Detect which cell encompasses the target text, then output its (X, Y) center coordinate. 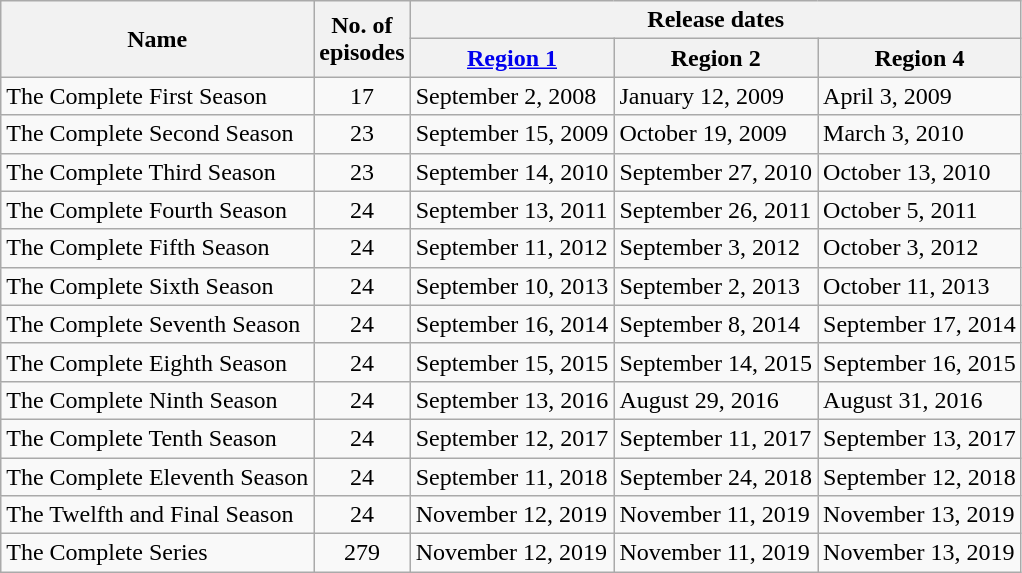
March 3, 2010 (920, 134)
Release dates (716, 20)
The Complete Sixth Season (158, 286)
September 2, 2013 (716, 286)
Region 1 (512, 58)
The Complete Fourth Season (158, 210)
The Complete Eleventh Season (158, 477)
September 16, 2014 (512, 324)
September 11, 2017 (716, 438)
The Complete Ninth Season (158, 400)
September 15, 2009 (512, 134)
The Complete Series (158, 553)
September 2, 2008 (512, 96)
September 13, 2016 (512, 400)
September 10, 2013 (512, 286)
The Complete Eighth Season (158, 362)
October 11, 2013 (920, 286)
October 19, 2009 (716, 134)
August 31, 2016 (920, 400)
September 13, 2011 (512, 210)
September 11, 2018 (512, 477)
September 26, 2011 (716, 210)
September 14, 2015 (716, 362)
September 12, 2018 (920, 477)
September 3, 2012 (716, 248)
September 27, 2010 (716, 172)
August 29, 2016 (716, 400)
The Twelfth and Final Season (158, 515)
Region 4 (920, 58)
September 24, 2018 (716, 477)
September 15, 2015 (512, 362)
The Complete Second Season (158, 134)
The Complete Third Season (158, 172)
September 16, 2015 (920, 362)
279 (362, 553)
September 17, 2014 (920, 324)
January 12, 2009 (716, 96)
Name (158, 39)
The Complete Fifth Season (158, 248)
September 14, 2010 (512, 172)
October 5, 2011 (920, 210)
September 8, 2014 (716, 324)
April 3, 2009 (920, 96)
September 12, 2017 (512, 438)
September 11, 2012 (512, 248)
The Complete First Season (158, 96)
No. ofepisodes (362, 39)
October 13, 2010 (920, 172)
October 3, 2012 (920, 248)
The Complete Seventh Season (158, 324)
Region 2 (716, 58)
17 (362, 96)
The Complete Tenth Season (158, 438)
September 13, 2017 (920, 438)
